Output the [X, Y] coordinate of the center of the cell containing the given text.  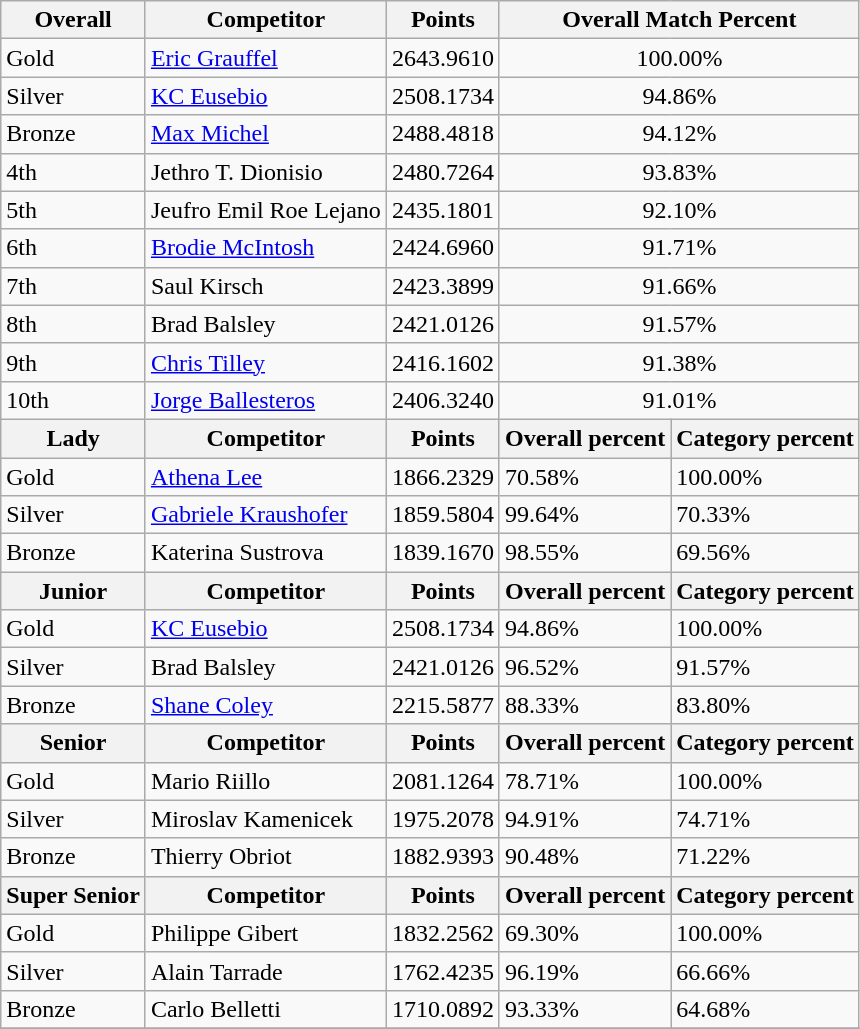
Junior [74, 591]
Jorge Ballesteros [266, 400]
Overall [74, 20]
4th [74, 172]
96.52% [584, 667]
Miroslav Kamenicek [266, 819]
69.30% [584, 933]
Athena Lee [266, 477]
7th [74, 286]
92.10% [679, 210]
2435.1801 [442, 210]
Mario Riillo [266, 781]
Carlo Belletti [266, 1009]
83.80% [766, 705]
2643.9610 [442, 58]
91.66% [679, 286]
Eric Grauffel [266, 58]
Lady [74, 438]
78.71% [584, 781]
Senior [74, 743]
1975.2078 [442, 819]
1832.2562 [442, 933]
10th [74, 400]
6th [74, 248]
Shane Coley [266, 705]
1882.9393 [442, 857]
Thierry Obriot [266, 857]
Chris Tilley [266, 362]
2406.3240 [442, 400]
Katerina Sustrova [266, 553]
Brodie McIntosh [266, 248]
Alain Tarrade [266, 971]
93.83% [679, 172]
71.22% [766, 857]
64.68% [766, 1009]
94.12% [679, 134]
66.66% [766, 971]
Jeufro Emil Roe Lejano [266, 210]
1839.1670 [442, 553]
Overall Match Percent [679, 20]
Gabriele Kraushofer [266, 515]
8th [74, 324]
5th [74, 210]
91.38% [679, 362]
Philippe Gibert [266, 933]
2423.3899 [442, 286]
70.58% [584, 477]
1762.4235 [442, 971]
99.64% [584, 515]
1859.5804 [442, 515]
98.55% [584, 553]
74.71% [766, 819]
88.33% [584, 705]
94.91% [584, 819]
Super Senior [74, 895]
9th [74, 362]
93.33% [584, 1009]
2480.7264 [442, 172]
2488.4818 [442, 134]
1866.2329 [442, 477]
90.48% [584, 857]
70.33% [766, 515]
1710.0892 [442, 1009]
2424.6960 [442, 248]
Max Michel [266, 134]
Saul Kirsch [266, 286]
96.19% [584, 971]
91.71% [679, 248]
2416.1602 [442, 362]
2215.5877 [442, 705]
69.56% [766, 553]
Jethro T. Dionisio [266, 172]
2081.1264 [442, 781]
91.01% [679, 400]
